Capture the cell that displays the provided text and extract its (x, y) central coordinate. 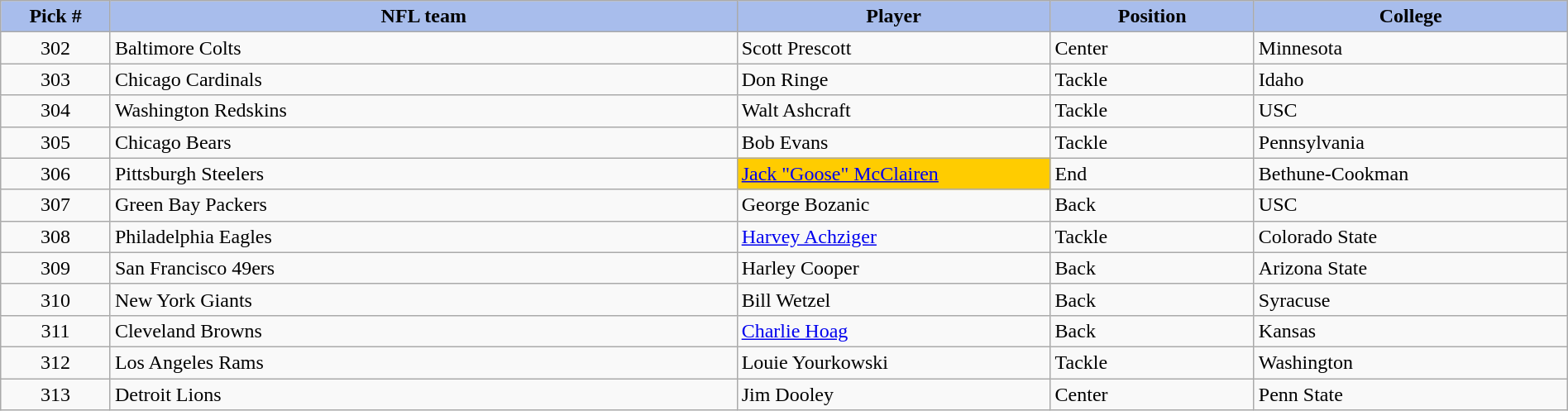
303 (56, 79)
Minnesota (1411, 48)
Penn State (1411, 394)
Jack "Goose" McClairen (893, 174)
Syracuse (1411, 299)
College (1411, 17)
Position (1152, 17)
312 (56, 362)
Colorado State (1411, 237)
San Francisco 49ers (423, 268)
Pennsylvania (1411, 142)
Washington (1411, 362)
302 (56, 48)
New York Giants (423, 299)
311 (56, 331)
305 (56, 142)
307 (56, 205)
Los Angeles Rams (423, 362)
Cleveland Browns (423, 331)
Bill Wetzel (893, 299)
304 (56, 111)
Player (893, 17)
310 (56, 299)
Bob Evans (893, 142)
308 (56, 237)
Detroit Lions (423, 394)
Jim Dooley (893, 394)
Chicago Cardinals (423, 79)
Pittsburgh Steelers (423, 174)
Louie Yourkowski (893, 362)
Idaho (1411, 79)
313 (56, 394)
End (1152, 174)
NFL team (423, 17)
Bethune-Cookman (1411, 174)
Kansas (1411, 331)
309 (56, 268)
Pick # (56, 17)
Walt Ashcraft (893, 111)
Harley Cooper (893, 268)
Scott Prescott (893, 48)
Washington Redskins (423, 111)
Charlie Hoag (893, 331)
Don Ringe (893, 79)
306 (56, 174)
Philadelphia Eagles (423, 237)
Baltimore Colts (423, 48)
Arizona State (1411, 268)
Chicago Bears (423, 142)
Green Bay Packers (423, 205)
Harvey Achziger (893, 237)
George Bozanic (893, 205)
